Return the (x, y) coordinate for the center point of the cell that contains the specified text.  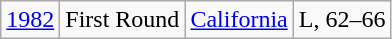
First Round (122, 20)
L, 62–66 (342, 20)
1982 (30, 20)
California (239, 20)
